Identify which cell holds the provided text, then report its [X, Y] central coordinate. 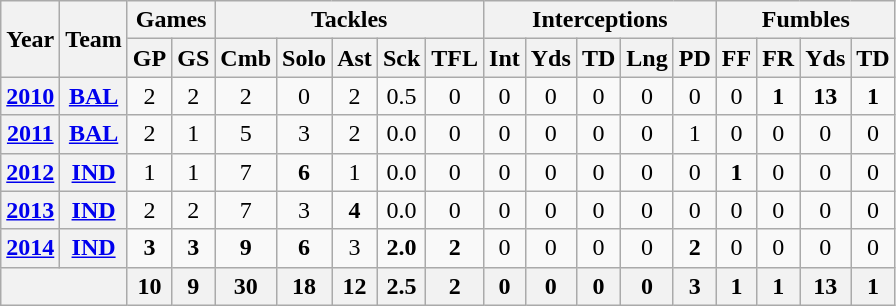
Ast [355, 58]
18 [304, 286]
Fumbles [806, 20]
30 [246, 286]
FF [736, 58]
2012 [30, 172]
Sck [401, 58]
Year [30, 39]
2.0 [401, 248]
PD [694, 58]
TFL [455, 58]
Lng [647, 58]
2.5 [401, 286]
Games [170, 20]
Cmb [246, 58]
Int [505, 58]
2010 [30, 96]
2013 [30, 210]
0.5 [401, 96]
2011 [30, 134]
Tackles [350, 20]
Solo [304, 58]
GP [149, 58]
FR [778, 58]
GS [194, 58]
Interceptions [600, 20]
10 [149, 286]
Team [94, 39]
12 [355, 286]
4 [355, 210]
5 [246, 134]
2014 [30, 248]
